Locate the cell with the specified text and output its [x, y] center coordinate. 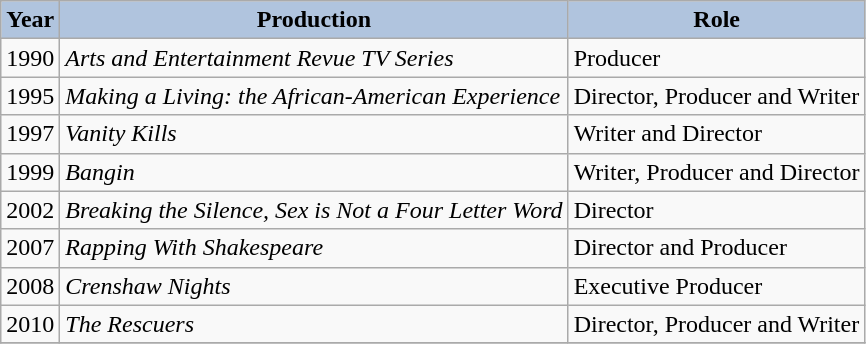
Rapping With Shakespeare [314, 248]
1990 [30, 58]
Vanity Kills [314, 134]
Producer [716, 58]
2002 [30, 210]
1995 [30, 96]
Role [716, 20]
Writer, Producer and Director [716, 172]
2010 [30, 324]
Executive Producer [716, 286]
1999 [30, 172]
Production [314, 20]
2008 [30, 286]
Director and Producer [716, 248]
2007 [30, 248]
The Rescuers [314, 324]
Director [716, 210]
Crenshaw Nights [314, 286]
Breaking the Silence, Sex is Not a Four Letter Word [314, 210]
Year [30, 20]
Making a Living: the African-American Experience [314, 96]
Writer and Director [716, 134]
Arts and Entertainment Revue TV Series [314, 58]
1997 [30, 134]
Bangin [314, 172]
